Extract the [x, y] coordinate from the center of the cell holding the provided text.  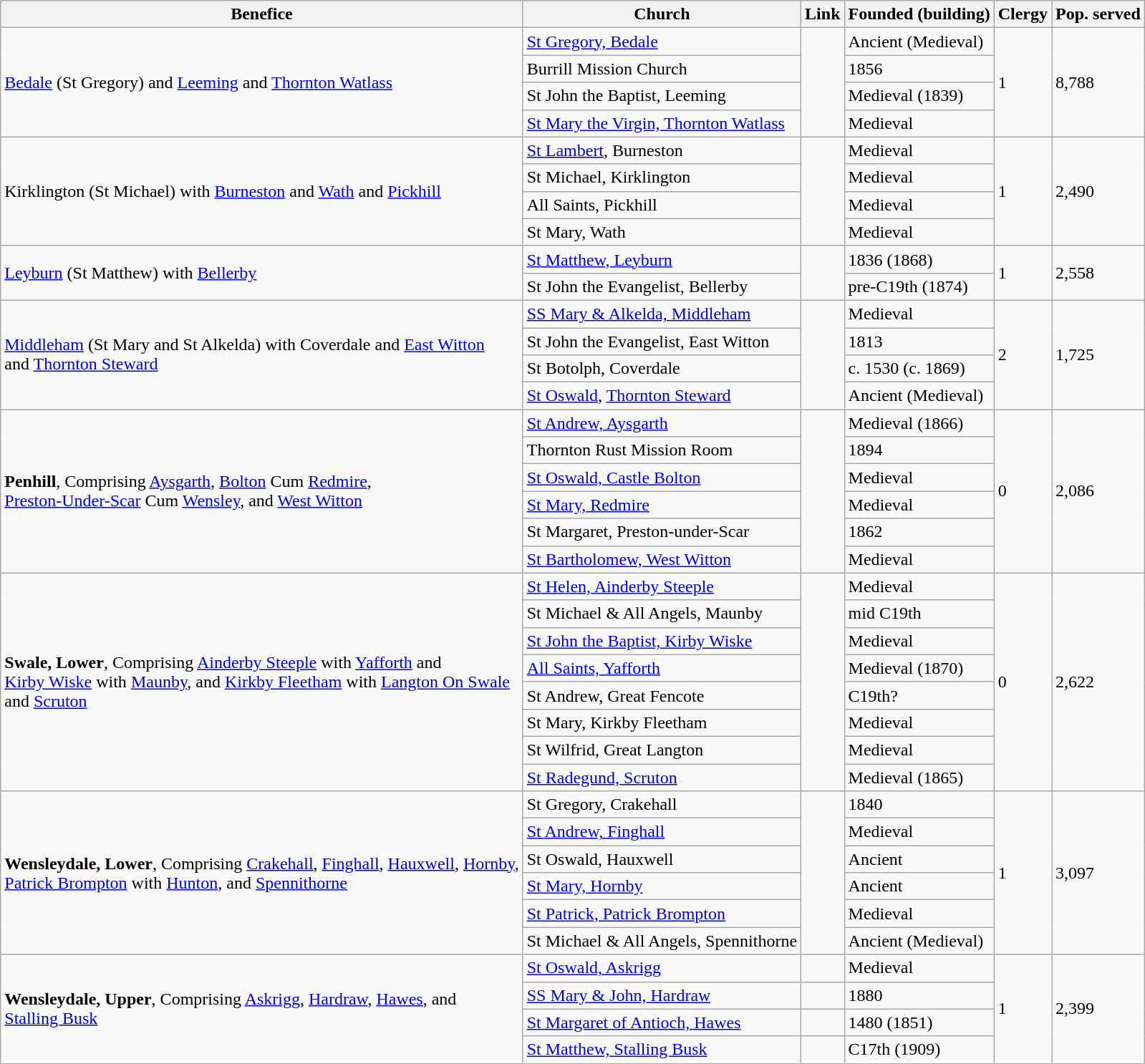
St Gregory, Crakehall [662, 805]
Medieval (1866) [919, 423]
St Margaret of Antioch, Hawes [662, 1022]
1856 [919, 69]
pre-C19th (1874) [919, 286]
St John the Baptist, Kirby Wiske [662, 641]
C17th (1909) [919, 1050]
2,622 [1098, 682]
Pop. served [1098, 14]
St Gregory, Bedale [662, 42]
St John the Evangelist, Bellerby [662, 286]
mid C19th [919, 614]
St Matthew, Leyburn [662, 259]
Medieval (1870) [919, 668]
1836 (1868) [919, 259]
St Mary the Virgin, Thornton Watlass [662, 123]
Wensleydale, Upper, Comprising Askrigg, Hardraw, Hawes, andStalling Busk [262, 1009]
2,558 [1098, 273]
St Mary, Kirkby Fleetham [662, 722]
St Michael & All Angels, Spennithorne [662, 941]
St Mary, Redmire [662, 505]
Wensleydale, Lower, Comprising Crakehall, Finghall, Hauxwell, Hornby,Patrick Brompton with Hunton, and Spennithorne [262, 873]
St Radegund, Scruton [662, 777]
Leyburn (St Matthew) with Bellerby [262, 273]
2,086 [1098, 491]
8,788 [1098, 82]
St Mary, Hornby [662, 886]
St John the Baptist, Leeming [662, 96]
Church [662, 14]
St Patrick, Patrick Brompton [662, 914]
3,097 [1098, 873]
1,725 [1098, 354]
1894 [919, 450]
Clergy [1023, 14]
Swale, Lower, Comprising Ainderby Steeple with Yafforth andKirby Wiske with Maunby, and Kirkby Fleetham with Langton On Swaleand Scruton [262, 682]
Kirklington (St Michael) with Burneston and Wath and Pickhill [262, 191]
Thornton Rust Mission Room [662, 450]
Medieval (1865) [919, 777]
SS Mary & Alkelda, Middleham [662, 314]
Founded (building) [919, 14]
Burrill Mission Church [662, 69]
Middleham (St Mary and St Alkelda) with Coverdale and East Wittonand Thornton Steward [262, 354]
Medieval (1839) [919, 96]
St Bartholomew, West Witton [662, 559]
Benefice [262, 14]
1480 (1851) [919, 1022]
St Wilfrid, Great Langton [662, 750]
Link [823, 14]
St Oswald, Askrigg [662, 968]
C19th? [919, 695]
St Michael, Kirklington [662, 178]
St Oswald, Thornton Steward [662, 396]
1840 [919, 805]
St Lambert, Burneston [662, 150]
St Oswald, Hauxwell [662, 859]
All Saints, Pickhill [662, 205]
St Mary, Wath [662, 232]
St Oswald, Castle Bolton [662, 478]
1813 [919, 342]
2,490 [1098, 191]
St Michael & All Angels, Maunby [662, 614]
St Matthew, Stalling Busk [662, 1050]
All Saints, Yafforth [662, 668]
St Andrew, Great Fencote [662, 695]
1862 [919, 532]
2 [1023, 354]
SS Mary & John, Hardraw [662, 995]
2,399 [1098, 1009]
St John the Evangelist, East Witton [662, 342]
St Margaret, Preston-under-Scar [662, 532]
1880 [919, 995]
St Helen, Ainderby Steeple [662, 586]
St Andrew, Aysgarth [662, 423]
Bedale (St Gregory) and Leeming and Thornton Watlass [262, 82]
St Botolph, Coverdale [662, 369]
Penhill, Comprising Aysgarth, Bolton Cum Redmire,Preston-Under-Scar Cum Wensley, and West Witton [262, 491]
St Andrew, Finghall [662, 832]
c. 1530 (c. 1869) [919, 369]
